Provide the (x, y) coordinate of the cell's center where the given text is located.  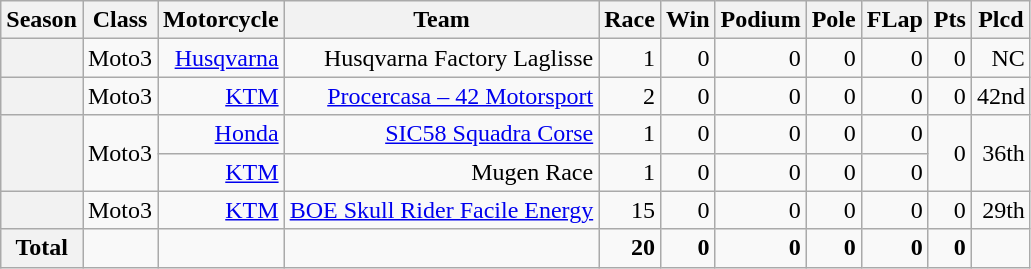
Honda (222, 134)
NC (1000, 58)
Husqvarna (222, 58)
36th (1000, 153)
SIC58 Squadra Corse (442, 134)
Pts (950, 20)
Plcd (1000, 20)
FLap (894, 20)
15 (630, 210)
Husqvarna Factory Laglisse (442, 58)
29th (1000, 210)
Motorcycle (222, 20)
Procercasa – 42 Motorsport (442, 96)
2 (630, 96)
Total (42, 248)
42nd (1000, 96)
Race (630, 20)
Pole (834, 20)
20 (630, 248)
Class (120, 20)
Podium (760, 20)
Mugen Race (442, 172)
Season (42, 20)
Team (442, 20)
Win (688, 20)
BOE Skull Rider Facile Energy (442, 210)
